Find where the given text appears and provide that cell's center as [x, y] coordinate. 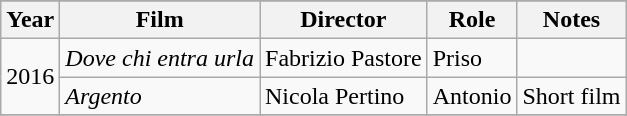
Film [160, 20]
Nicola Pertino [344, 96]
Argento [160, 96]
Short film [572, 96]
Antonio [472, 96]
Notes [572, 20]
Dove chi entra urla [160, 58]
Year [30, 20]
Fabrizio Pastore [344, 58]
2016 [30, 77]
Priso [472, 58]
Role [472, 20]
Director [344, 20]
